Determine the (X, Y) coordinate at the center of the cell enclosing the given text.  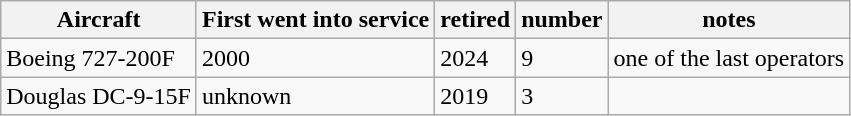
Aircraft (99, 20)
2019 (476, 96)
2000 (315, 58)
Douglas DC-9-15F (99, 96)
notes (729, 20)
3 (562, 96)
2024 (476, 58)
Boeing 727-200F (99, 58)
retired (476, 20)
number (562, 20)
First went into service (315, 20)
9 (562, 58)
one of the last operators (729, 58)
unknown (315, 96)
